Find where the given text appears and provide that cell's center as [x, y] coordinate. 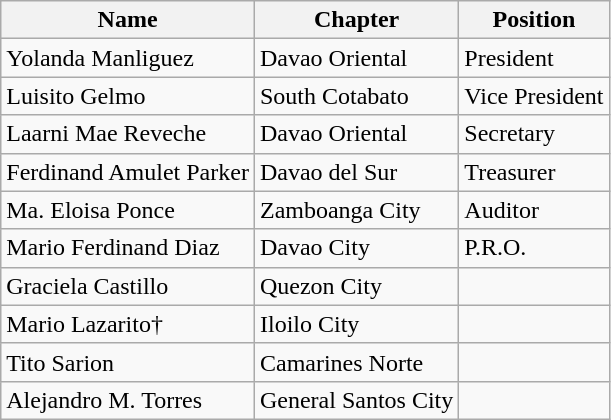
Secretary [534, 134]
Yolanda Manliguez [128, 58]
Position [534, 20]
Davao City [356, 248]
Chapter [356, 20]
Name [128, 20]
Treasurer [534, 172]
Tito Sarion [128, 362]
Davao del Sur [356, 172]
Camarines Norte [356, 362]
Alejandro M. Torres [128, 400]
P.R.O. [534, 248]
Auditor [534, 210]
Iloilo City [356, 324]
Ferdinand Amulet Parker [128, 172]
President [534, 58]
Luisito Gelmo [128, 96]
Ma. Eloisa Ponce [128, 210]
South Cotabato [356, 96]
Quezon City [356, 286]
Mario Ferdinand Diaz [128, 248]
Graciela Castillo [128, 286]
Mario Lazarito† [128, 324]
General Santos City [356, 400]
Zamboanga City [356, 210]
Laarni Mae Reveche [128, 134]
Vice President [534, 96]
